Detect which cell encompasses the target text, then output its (X, Y) center coordinate. 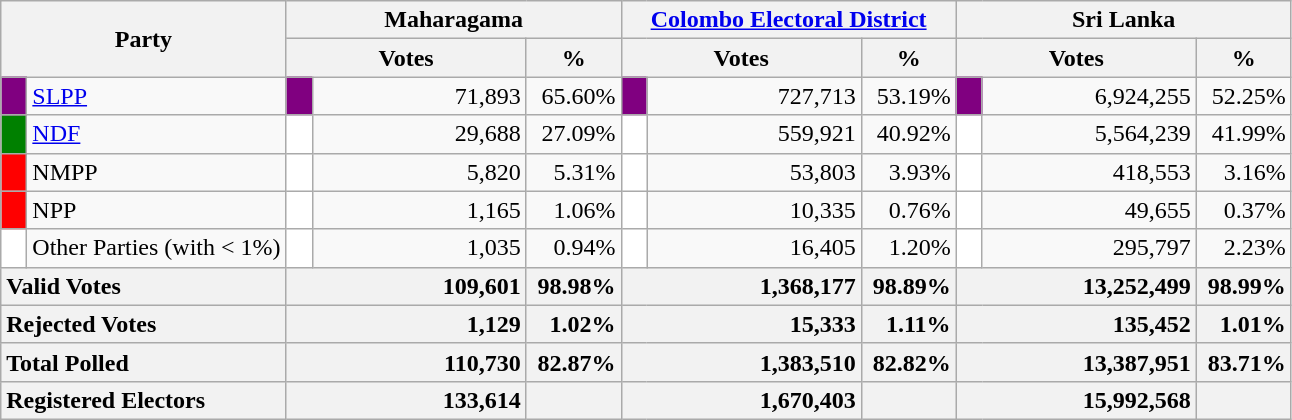
Party (144, 39)
Maharagama (454, 20)
1,165 (419, 210)
3.16% (1244, 172)
15,333 (741, 324)
1.02% (574, 324)
1,670,403 (741, 400)
15,992,568 (1076, 400)
13,387,951 (1076, 362)
13,252,499 (1076, 286)
0.37% (1244, 210)
82.87% (574, 362)
Colombo Electoral District (788, 20)
135,452 (1076, 324)
82.82% (908, 362)
Total Polled (144, 362)
1.06% (574, 210)
418,553 (1089, 172)
NDF (156, 134)
5,820 (419, 172)
1,035 (419, 248)
1.01% (1244, 324)
83.71% (1244, 362)
559,921 (754, 134)
727,713 (754, 96)
71,893 (419, 96)
98.99% (1244, 286)
6,924,255 (1089, 96)
0.94% (574, 248)
40.92% (908, 134)
1,129 (406, 324)
16,405 (754, 248)
1,383,510 (741, 362)
5.31% (574, 172)
110,730 (406, 362)
10,335 (754, 210)
53,803 (754, 172)
Rejected Votes (144, 324)
65.60% (574, 96)
133,614 (406, 400)
1.11% (908, 324)
Registered Electors (144, 400)
27.09% (574, 134)
41.99% (1244, 134)
49,655 (1089, 210)
109,601 (406, 286)
29,688 (419, 134)
1,368,177 (741, 286)
Valid Votes (144, 286)
NMPP (156, 172)
Other Parties (with < 1%) (156, 248)
1.20% (908, 248)
98.98% (574, 286)
5,564,239 (1089, 134)
3.93% (908, 172)
295,797 (1089, 248)
NPP (156, 210)
98.89% (908, 286)
0.76% (908, 210)
53.19% (908, 96)
52.25% (1244, 96)
2.23% (1244, 248)
Sri Lanka (1124, 20)
SLPP (156, 96)
